Capture the cell that displays the provided text and extract its (x, y) central coordinate. 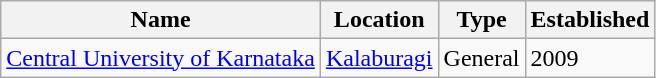
General (482, 58)
Established (590, 20)
Type (482, 20)
Central University of Karnataka (161, 58)
2009 (590, 58)
Name (161, 20)
Kalaburagi (379, 58)
Location (379, 20)
